Return (x, y) of the center of cell containing provided text 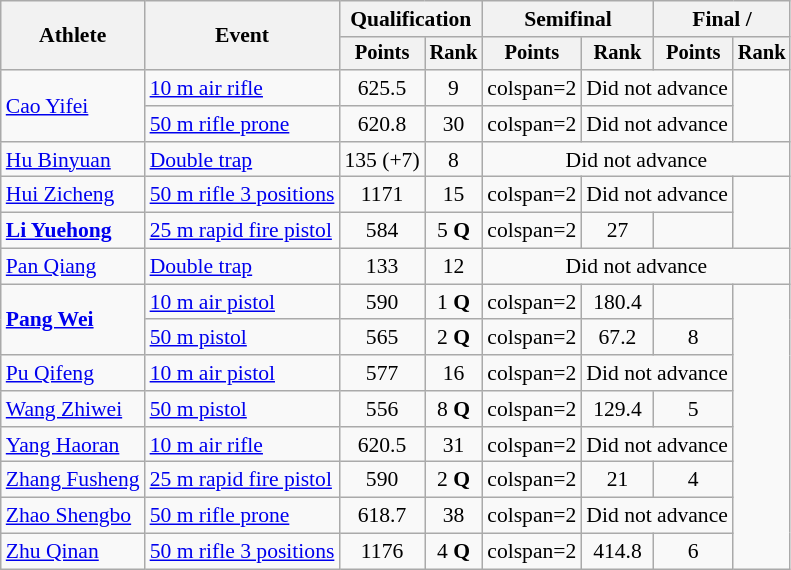
67.2 (617, 338)
556 (382, 409)
Cao Yifei (73, 106)
Hu Binyuan (73, 160)
Yang Haoran (73, 445)
27 (617, 231)
Event (242, 36)
180.4 (617, 302)
Pan Qiang (73, 267)
5 Q (454, 231)
Zhao Shengbo (73, 516)
618.7 (382, 516)
620.5 (382, 445)
414.8 (617, 552)
Final / (722, 19)
565 (382, 338)
129.4 (617, 409)
31 (454, 445)
Pang Wei (73, 320)
133 (382, 267)
577 (382, 373)
Hui Zicheng (73, 195)
1171 (382, 195)
1176 (382, 552)
Athlete (73, 36)
5 (694, 409)
21 (617, 480)
9 (454, 88)
4 Q (454, 552)
Wang Zhiwei (73, 409)
38 (454, 516)
6 (694, 552)
135 (+7) (382, 160)
1 Q (454, 302)
Qualification (410, 19)
Zhang Fusheng (73, 480)
12 (454, 267)
625.5 (382, 88)
Semifinal (568, 19)
15 (454, 195)
16 (454, 373)
8 Q (454, 409)
584 (382, 231)
620.8 (382, 124)
4 (694, 480)
30 (454, 124)
Li Yuehong (73, 231)
Pu Qifeng (73, 373)
Zhu Qinan (73, 552)
